Identify which cell holds the provided text, then report its [X, Y] central coordinate. 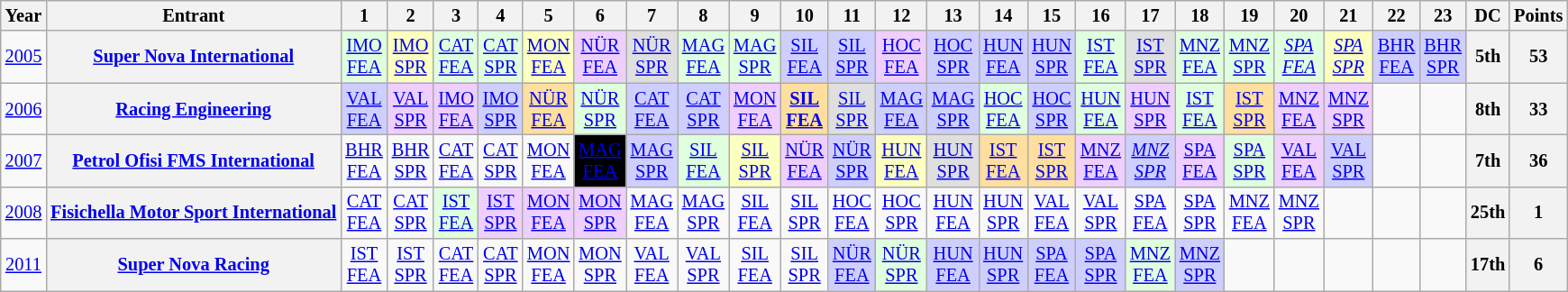
2008 [23, 213]
7th [1488, 160]
14 [1003, 15]
8 [703, 15]
21 [1348, 15]
8th [1488, 109]
53 [1538, 57]
5 [548, 15]
5th [1488, 57]
2006 [23, 109]
Super Nova Racing [193, 265]
2005 [23, 57]
4 [501, 15]
9 [755, 15]
Super Nova International [193, 57]
Petrol Ofisi FMS International [193, 160]
2011 [23, 265]
17th [1488, 265]
Year [23, 15]
DC [1488, 15]
33 [1538, 109]
2007 [23, 160]
36 [1538, 160]
13 [953, 15]
Fisichella Motor Sport International [193, 213]
23 [1443, 15]
25th [1488, 213]
22 [1397, 15]
16 [1101, 15]
2 [411, 15]
12 [901, 15]
Entrant [193, 15]
Points [1538, 15]
7 [652, 15]
10 [804, 15]
18 [1200, 15]
3 [456, 15]
20 [1299, 15]
19 [1249, 15]
Racing Engineering [193, 109]
11 [852, 15]
17 [1150, 15]
15 [1052, 15]
